Capture the cell that displays the provided text and extract its (X, Y) central coordinate. 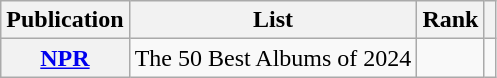
List (273, 20)
Rank (450, 20)
Publication (65, 20)
NPR (65, 58)
The 50 Best Albums of 2024 (273, 58)
